Locate the cell with the specified text and output its (x, y) center coordinate. 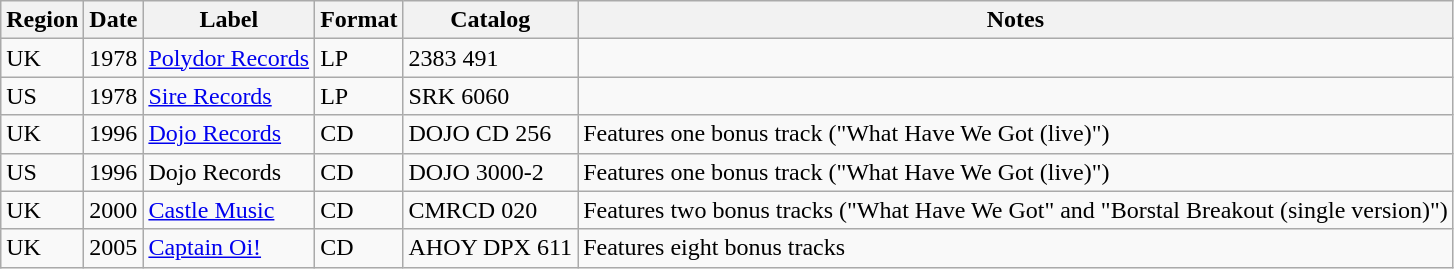
Catalog (490, 20)
Features eight bonus tracks (1016, 248)
Date (114, 20)
Sire Records (229, 96)
Format (359, 20)
2005 (114, 248)
2383 491 (490, 58)
Features two bonus tracks ("What Have We Got" and "Borstal Breakout (single version)") (1016, 210)
2000 (114, 210)
AHOY DPX 611 (490, 248)
CMRCD 020 (490, 210)
DOJO 3000-2 (490, 172)
Region (42, 20)
Castle Music (229, 210)
DOJO CD 256 (490, 134)
Captain Oi! (229, 248)
Polydor Records (229, 58)
SRK 6060 (490, 96)
Notes (1016, 20)
Label (229, 20)
